Capture the cell that displays the provided text and extract its [X, Y] central coordinate. 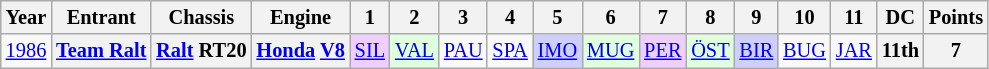
Year [26, 17]
11th [900, 51]
PAU [464, 51]
PER [662, 51]
BIR [757, 51]
10 [804, 17]
9 [757, 17]
Ralt RT20 [201, 51]
1 [370, 17]
Engine [300, 17]
SIL [370, 51]
5 [558, 17]
ÖST [710, 51]
IMO [558, 51]
JAR [854, 51]
BUG [804, 51]
VAL [414, 51]
6 [610, 17]
SPA [510, 51]
3 [464, 17]
Chassis [201, 17]
Honda V8 [300, 51]
MUG [610, 51]
Entrant [101, 17]
2 [414, 17]
4 [510, 17]
Points [956, 17]
Team Ralt [101, 51]
1986 [26, 51]
8 [710, 17]
11 [854, 17]
DC [900, 17]
